Return the (x, y) coordinate for the center point of the cell that contains the specified text.  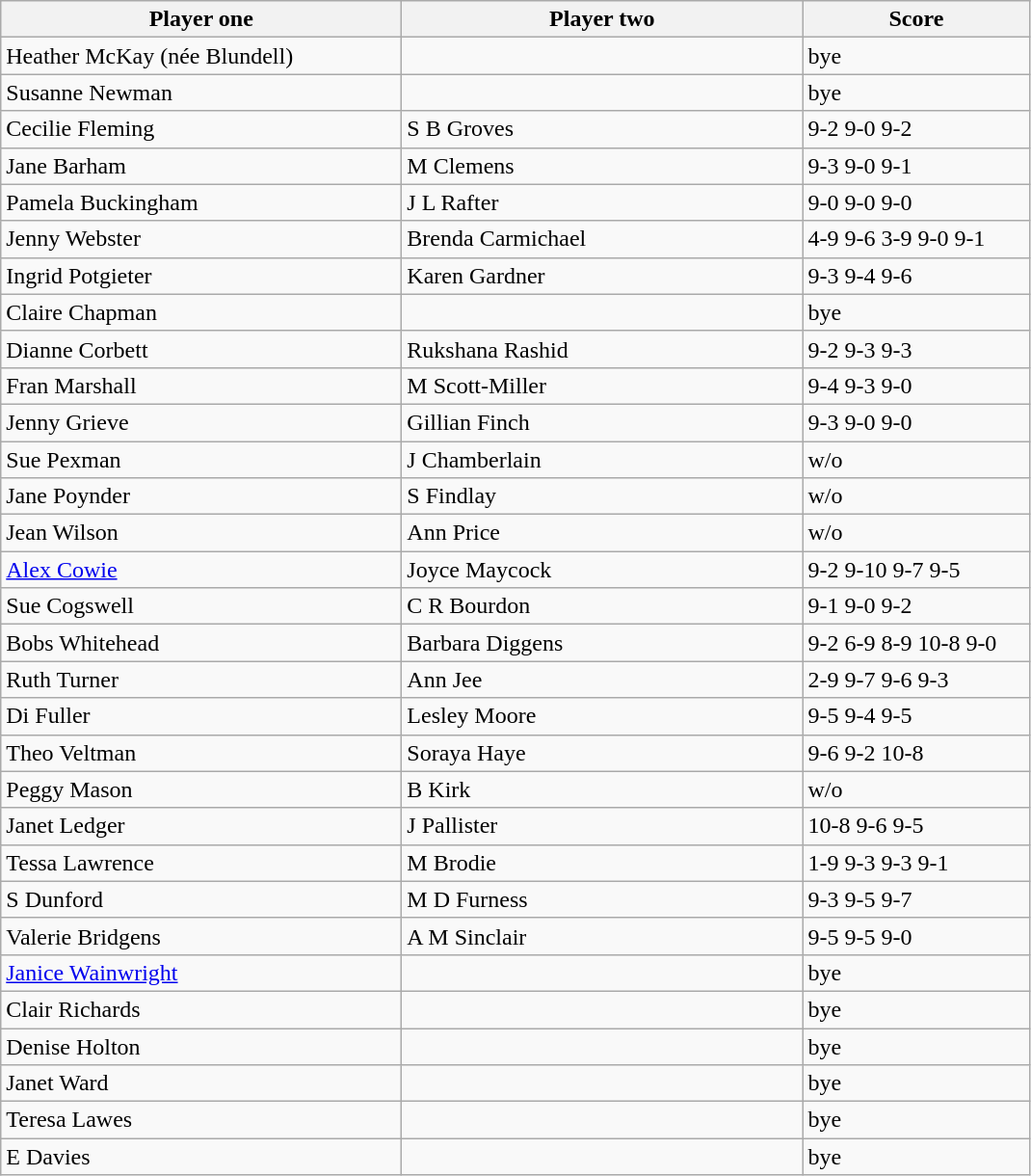
Janice Wainwright (201, 973)
Lesley Moore (602, 716)
Sue Pexman (201, 460)
S Dunford (201, 899)
Joyce Maycock (602, 570)
9-5 9-4 9-5 (916, 716)
Clair Richards (201, 1009)
9-2 6-9 8-9 10-8 9-0 (916, 643)
Ruth Turner (201, 680)
Fran Marshall (201, 386)
Gillian Finch (602, 422)
9-3 9-4 9-6 (916, 276)
M Clemens (602, 166)
Peggy Mason (201, 789)
Ingrid Potgieter (201, 276)
B Kirk (602, 789)
J L Rafter (602, 202)
C R Bourdon (602, 606)
Janet Ledger (201, 826)
9-2 9-3 9-3 (916, 349)
M D Furness (602, 899)
9-2 9-0 9-2 (916, 129)
Tessa Lawrence (201, 863)
Valerie Bridgens (201, 936)
1-9 9-3 9-3 9-1 (916, 863)
Janet Ward (201, 1083)
9-0 9-0 9-0 (916, 202)
10-8 9-6 9-5 (916, 826)
Heather McKay (née Blundell) (201, 56)
9-5 9-5 9-0 (916, 936)
9-3 9-0 9-0 (916, 422)
Rukshana Rashid (602, 349)
4-9 9-6 3-9 9-0 9-1 (916, 239)
Ann Jee (602, 680)
Brenda Carmichael (602, 239)
Alex Cowie (201, 570)
Jane Poynder (201, 496)
9-1 9-0 9-2 (916, 606)
S B Groves (602, 129)
Player one (201, 19)
Jane Barham (201, 166)
Cecilie Fleming (201, 129)
S Findlay (602, 496)
Theo Veltman (201, 753)
E Davies (201, 1157)
Di Fuller (201, 716)
Score (916, 19)
J Pallister (602, 826)
Player two (602, 19)
Bobs Whitehead (201, 643)
M Brodie (602, 863)
9-3 9-0 9-1 (916, 166)
M Scott-Miller (602, 386)
Soraya Haye (602, 753)
A M Sinclair (602, 936)
9-4 9-3 9-0 (916, 386)
Susanne Newman (201, 93)
Karen Gardner (602, 276)
Ann Price (602, 533)
2-9 9-7 9-6 9-3 (916, 680)
Jenny Webster (201, 239)
9-2 9-10 9-7 9-5 (916, 570)
9-6 9-2 10-8 (916, 753)
Sue Cogswell (201, 606)
Dianne Corbett (201, 349)
Jean Wilson (201, 533)
Jenny Grieve (201, 422)
Pamela Buckingham (201, 202)
Claire Chapman (201, 312)
Barbara Diggens (602, 643)
Denise Holton (201, 1046)
Teresa Lawes (201, 1120)
J Chamberlain (602, 460)
9-3 9-5 9-7 (916, 899)
